Identify which cell holds the provided text, then report its [X, Y] central coordinate. 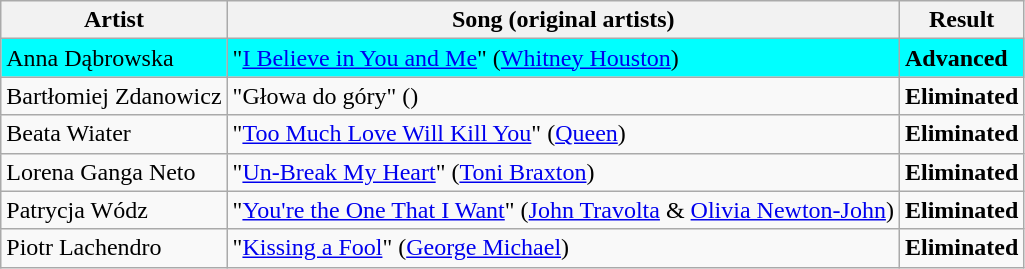
Anna Dąbrowska [114, 58]
"Too Much Love Will Kill You" (Queen) [563, 134]
"I Believe in You and Me" (Whitney Houston) [563, 58]
Bartłomiej Zdanowicz [114, 96]
Lorena Ganga Neto [114, 172]
"Głowa do góry" () [563, 96]
Beata Wiater [114, 134]
Patrycja Wódz [114, 210]
Advanced [961, 58]
"You're the One That I Want" (John Travolta & Olivia Newton-John) [563, 210]
Result [961, 20]
Artist [114, 20]
Song (original artists) [563, 20]
"Kissing a Fool" (George Michael) [563, 248]
"Un-Break My Heart" (Toni Braxton) [563, 172]
Piotr Lachendro [114, 248]
